Output the (x, y) coordinate of the center of the cell containing the given text.  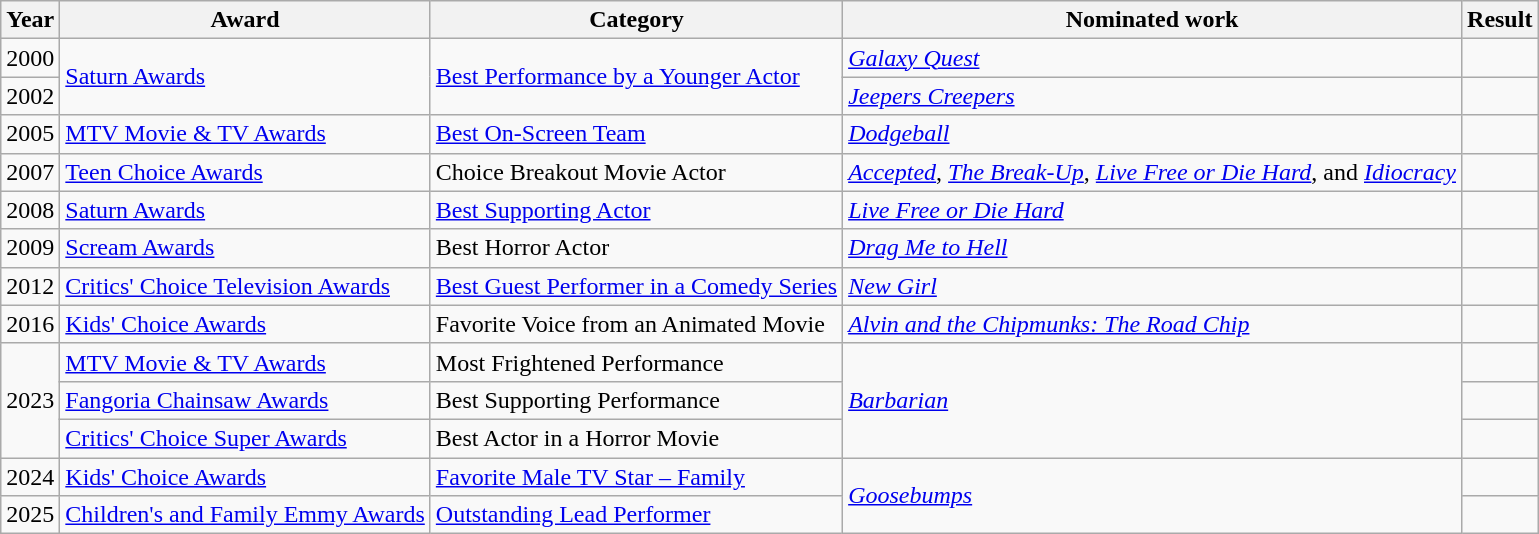
2002 (30, 96)
Favorite Voice from an Animated Movie (636, 324)
Live Free or Die Hard (1152, 210)
2000 (30, 58)
Goosebumps (1152, 496)
Accepted, The Break-Up, Live Free or Die Hard, and Idiocracy (1152, 172)
Choice Breakout Movie Actor (636, 172)
2009 (30, 248)
Best Horror Actor (636, 248)
Most Frightened Performance (636, 362)
Nominated work (1152, 20)
Best Guest Performer in a Comedy Series (636, 286)
2008 (30, 210)
Teen Choice Awards (245, 172)
Children's and Family Emmy Awards (245, 515)
Category (636, 20)
2023 (30, 400)
2025 (30, 515)
2007 (30, 172)
Outstanding Lead Performer (636, 515)
Year (30, 20)
Best Supporting Performance (636, 400)
Result (1500, 20)
2005 (30, 134)
Dodgeball (1152, 134)
Scream Awards (245, 248)
Critics' Choice Super Awards (245, 438)
Best Supporting Actor (636, 210)
Fangoria Chainsaw Awards (245, 400)
2016 (30, 324)
Critics' Choice Television Awards (245, 286)
Galaxy Quest (1152, 58)
2024 (30, 477)
New Girl (1152, 286)
Jeepers Creepers (1152, 96)
Barbarian (1152, 400)
Award (245, 20)
Best Performance by a Younger Actor (636, 77)
2012 (30, 286)
Drag Me to Hell (1152, 248)
Favorite Male TV Star – Family (636, 477)
Alvin and the Chipmunks: The Road Chip (1152, 324)
Best On-Screen Team (636, 134)
Best Actor in a Horror Movie (636, 438)
